Find where the given text appears and provide that cell's center as [x, y] coordinate. 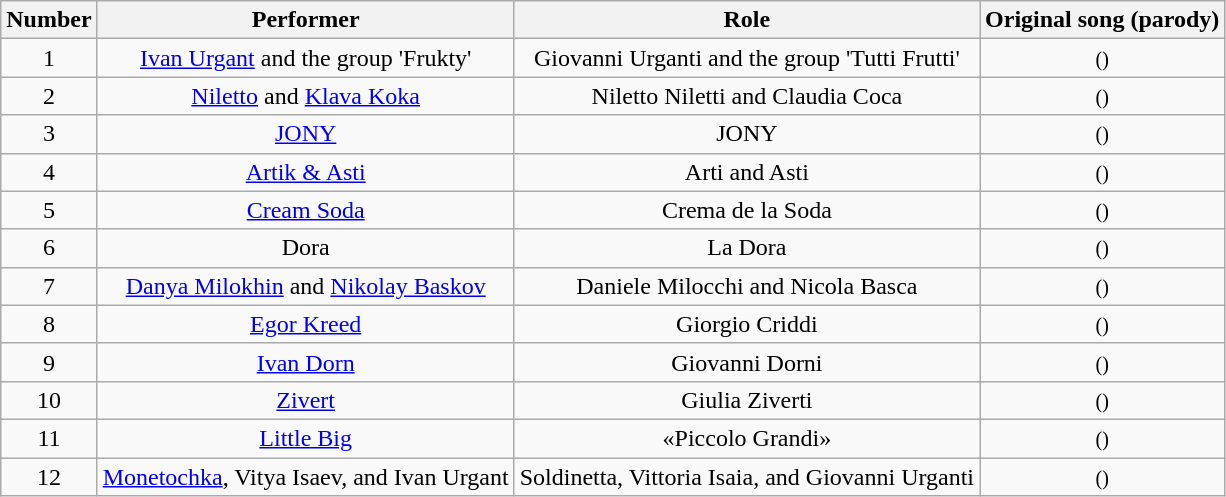
Giulia Ziverti [746, 400]
Original song (parody) [1102, 20]
2 [49, 96]
Little Big [306, 438]
Arti and Asti [746, 172]
4 [49, 172]
Ivan Dorn [306, 362]
Daniele Milocchi and Nicola Basca [746, 286]
Cream Soda [306, 210]
6 [49, 248]
8 [49, 324]
Giovanni Dorni [746, 362]
Ivan Urgant and the group 'Frukty' [306, 58]
1 [49, 58]
«Piccolo Grandi» [746, 438]
Performer [306, 20]
Monetochka, Vitya Isaev, and Ivan Urgant [306, 477]
Giorgio Criddi [746, 324]
Niletto Niletti and Claudia Coca [746, 96]
Number [49, 20]
9 [49, 362]
Artik & Asti [306, 172]
Niletto and Klava Koka [306, 96]
11 [49, 438]
12 [49, 477]
10 [49, 400]
3 [49, 134]
7 [49, 286]
Crema de la Soda [746, 210]
Zivert [306, 400]
Dora [306, 248]
Soldinetta, Vittoria Isaia, and Giovanni Urganti [746, 477]
La Dora [746, 248]
5 [49, 210]
Role [746, 20]
Danya Milokhin and Nikolay Baskov [306, 286]
Egor Kreed [306, 324]
Giovanni Urganti and the group 'Tutti Frutti' [746, 58]
